Detect which cell encompasses the target text, then output its [X, Y] center coordinate. 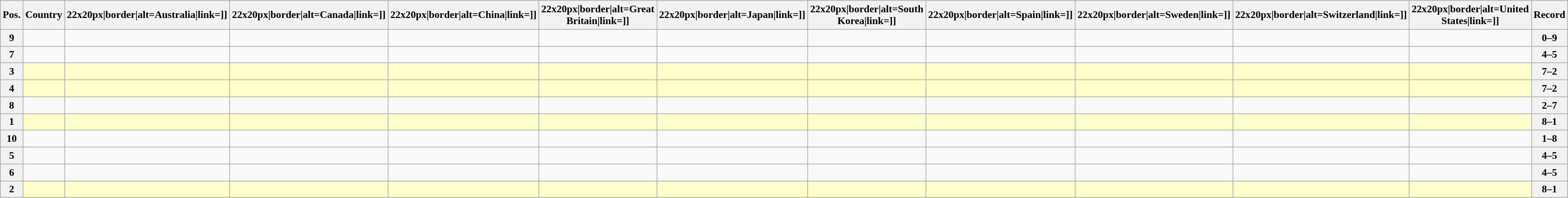
4 [12, 88]
2 [12, 189]
Record [1549, 15]
22x20px|border|alt=Canada|link=]] [309, 15]
10 [12, 139]
1–8 [1549, 139]
22x20px|border|alt=Australia|link=]] [147, 15]
Pos. [12, 15]
22x20px|border|alt=Spain|link=]] [1001, 15]
0–9 [1549, 38]
7 [12, 55]
22x20px|border|alt=Great Britain|link=]] [598, 15]
22x20px|border|alt=Switzerland|link=]] [1321, 15]
22x20px|border|alt=United States|link=]] [1470, 15]
3 [12, 72]
22x20px|border|alt=South Korea|link=]] [867, 15]
Country [44, 15]
22x20px|border|alt=Japan|link=]] [732, 15]
5 [12, 156]
8 [12, 105]
1 [12, 122]
2–7 [1549, 105]
22x20px|border|alt=Sweden|link=]] [1154, 15]
6 [12, 172]
22x20px|border|alt=China|link=]] [463, 15]
9 [12, 38]
